From the cell containing the given text, extract its center point as (x, y) coordinate. 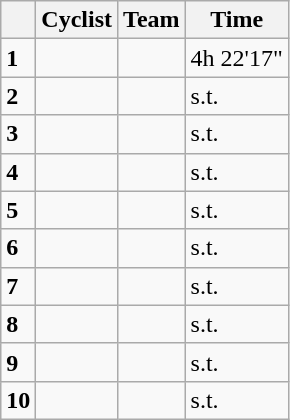
9 (18, 362)
Team (152, 20)
6 (18, 248)
Time (236, 20)
Cyclist (77, 20)
1 (18, 58)
3 (18, 134)
4h 22'17" (236, 58)
8 (18, 324)
5 (18, 210)
2 (18, 96)
7 (18, 286)
10 (18, 400)
4 (18, 172)
